Detect which cell encompasses the target text, then output its [x, y] center coordinate. 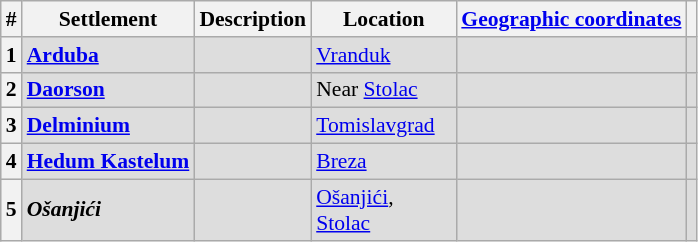
Hedum Kastelum [108, 162]
3 [12, 126]
Description [252, 19]
Ošanjići, Stolac [384, 210]
Delminium [108, 126]
Settlement [108, 19]
Geographic coordinates [571, 19]
Breza [384, 162]
Location [384, 19]
Ošanjići [108, 210]
4 [12, 162]
Daorson [108, 90]
1 [12, 55]
Near Stolac [384, 90]
# [12, 19]
Arduba [108, 55]
Tomislavgrad [384, 126]
Vranduk [384, 55]
2 [12, 90]
5 [12, 210]
